Extract the (X, Y) coordinate from the center of the cell holding the provided text.  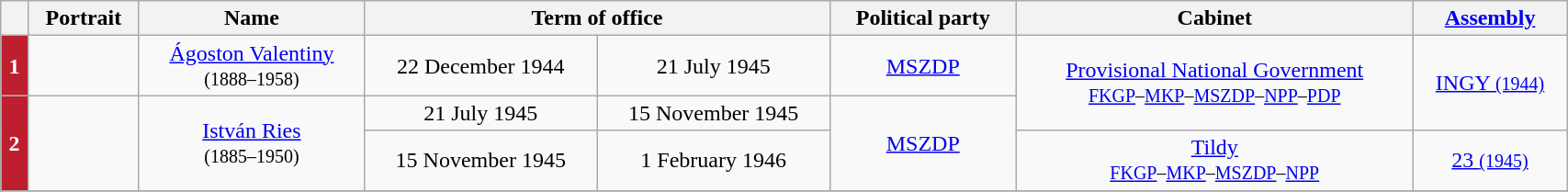
2 (15, 143)
INGY (1944) (1490, 83)
22 December 1944 (481, 66)
Name (252, 18)
1 (15, 66)
Political party (922, 18)
1 February 1946 (713, 160)
István Ries(1885–1950) (252, 143)
Portrait (83, 18)
Cabinet (1214, 18)
Provisional National GovernmentFKGP–MKP–MSZDP–NPP–PDP (1214, 83)
Ágoston Valentiny(1888–1958) (252, 66)
23 (1945) (1490, 160)
Assembly (1490, 18)
Term of office (597, 18)
TildyFKGP–MKP–MSZDP–NPP (1214, 160)
